Detect which cell encompasses the target text, then output its [X, Y] center coordinate. 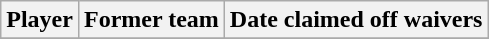
Date claimed off waivers [356, 20]
Player [40, 20]
Former team [151, 20]
